Return the [x, y] coordinate for the center point of the cell that contains the specified text.  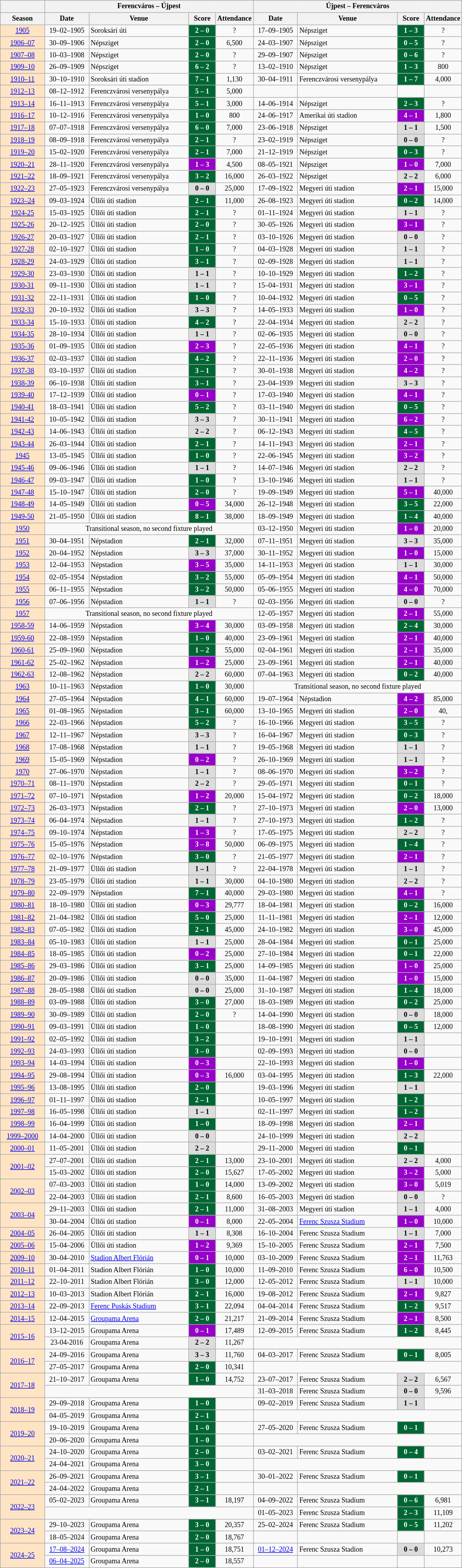
1946-47 [23, 480]
1962-63 [23, 674]
19–08–2012 [276, 1294]
1989–90 [23, 1015]
1942-43 [23, 432]
09–03–1924 [67, 201]
14–09–1985 [276, 966]
1933-34 [23, 322]
Soroksári úti stadion [139, 80]
27–07–2001 [67, 1161]
Soroksári úti [139, 30]
2001–02 [23, 1167]
1969 [23, 759]
1945 [23, 456]
04–10–1980 [276, 881]
14–11–1953 [276, 565]
3,000 [235, 104]
2014–15 [23, 1318]
5 – 0 [202, 917]
1964 [23, 699]
6,500 [235, 43]
15–04–1931 [276, 286]
1941-42 [23, 419]
1929-30 [23, 274]
06–09–1975 [276, 845]
29–09–1907 [276, 55]
1906–07 [23, 43]
26–09–2021 [67, 1476]
1951 [23, 541]
1999–2000 [23, 1137]
17,489 [235, 1331]
1958-59 [23, 626]
2013–14 [23, 1306]
20–09–1986 [67, 978]
18–03–1989 [276, 1002]
29–11–2003 [67, 1209]
01–12–2024 [276, 1550]
30–04–1951 [67, 541]
1937-38 [23, 371]
6,000 [443, 176]
06–12–1943 [276, 432]
10,273 [443, 1550]
1996–97 [23, 1100]
8,600 [235, 1197]
1940-41 [23, 407]
25–09–1960 [67, 650]
2016–17 [23, 1361]
1918–19 [23, 140]
24–03–1907 [276, 43]
1998–99 [23, 1124]
09–06–1946 [67, 468]
16–10–2004 [276, 1233]
20,357 [235, 1525]
19–07–1964 [276, 699]
17–12–1939 [67, 395]
18–05–2024 [67, 1537]
8,500 [443, 1318]
11,763 [443, 1257]
17–09–1922 [276, 189]
27–05–2020 [276, 1428]
02–05–1992 [67, 1039]
1970–71 [23, 784]
2022–23 [23, 1507]
02–10–1927 [67, 249]
15,627 [235, 1172]
29–10–2023 [67, 1525]
8,000 [235, 1222]
11,267 [235, 1343]
1972–73 [23, 808]
14–06–1943 [67, 432]
1948-49 [23, 504]
18–03–1941 [67, 407]
21–09–1977 [67, 869]
23–04–1939 [276, 383]
26–03–1922 [276, 176]
2012–13 [23, 1294]
1985–86 [23, 966]
1919–20 [23, 152]
6,981 [443, 1501]
02–03–1937 [67, 359]
1,800 [443, 115]
2023–24 [23, 1531]
31–08–2003 [276, 1209]
5,019 [443, 1185]
30–04–2004 [67, 1222]
02–04–1961 [276, 650]
1943-44 [23, 444]
1963 [23, 687]
1994–95 [23, 1076]
11,760 [235, 1355]
32,000 [235, 541]
03–10–1937 [67, 371]
22,094 [235, 1306]
18,557 [235, 1561]
12–08–1962 [67, 674]
18–09–1921 [67, 176]
2009–10 [23, 1257]
14–07–1946 [276, 468]
15–03–2002 [67, 1172]
04–03–1928 [276, 249]
1913–14 [23, 104]
15–05–1976 [67, 845]
14–11–1943 [276, 444]
2004–05 [23, 1233]
13–10–1946 [276, 480]
18,751 [235, 1550]
11–05–2001 [67, 1148]
1927-28 [23, 249]
30–01–2022 [276, 1476]
08–12–1912 [67, 91]
24–03–1993 [67, 1052]
24–10–2020 [67, 1452]
06–10–1938 [67, 383]
09–10–1974 [67, 833]
12–04–1953 [67, 565]
22–11–1936 [276, 359]
1987–88 [23, 991]
07–07–1918 [67, 128]
1910–11 [23, 80]
2010–11 [23, 1270]
22–04–2003 [67, 1197]
27–05–2017 [67, 1367]
16–05–2003 [276, 1197]
1938-39 [23, 383]
4,500 [235, 164]
20–04–1952 [67, 553]
22–05–2004 [276, 1222]
1986–87 [23, 978]
29–08–1994 [67, 1076]
21–05–1950 [67, 517]
30–10–1910 [67, 80]
31–03–2018 [276, 1391]
10–04–1932 [276, 298]
1954 [23, 578]
1923–24 [23, 201]
02–09–1993 [276, 1052]
14–04–2000 [67, 1137]
18–09–1998 [276, 1124]
2015–16 [23, 1336]
1949-50 [23, 517]
11,109 [443, 1513]
6,567 [443, 1379]
9,596 [443, 1391]
Ferenc Szusza Stadion [347, 1550]
1978–79 [23, 881]
1953 [23, 565]
23–05–1979 [67, 881]
14–05–1933 [276, 310]
1916–17 [23, 115]
29,777 [235, 905]
Amerikai úti stadion [347, 115]
07–05–1982 [67, 930]
2 – 4 [411, 626]
1984–85 [23, 954]
1950 [23, 529]
12–04–2015 [67, 1318]
1974–75 [23, 833]
30–09–1906 [67, 43]
1990–91 [23, 1027]
10–11–1963 [67, 687]
1 – 7 [411, 80]
13–05–1945 [67, 456]
30–11–1952 [276, 553]
18,197 [235, 1501]
27–10–1984 [276, 954]
01–05–2023 [276, 1513]
11–04–1987 [276, 978]
22–03–1966 [67, 723]
2003–04 [23, 1215]
9,369 [235, 1246]
08–09–1918 [67, 140]
19–05–1968 [276, 748]
16–04–1967 [276, 735]
12–11–1967 [67, 735]
8,308 [235, 1233]
3 – 8 [202, 845]
15–04–2006 [67, 1246]
01–08–1965 [67, 711]
1925-26 [23, 225]
22–04–1978 [276, 869]
1931-32 [23, 298]
23–02–1919 [276, 140]
24–06–1917 [276, 115]
11–11–1981 [276, 917]
03–11–1940 [276, 407]
11–09–2010 [276, 1270]
34,000 [235, 504]
15–10–1933 [67, 322]
8,445 [443, 1331]
23–07–2017 [276, 1379]
2005–06 [23, 1246]
17–09–1905 [276, 30]
21–09–2014 [276, 1318]
1917–18 [23, 128]
18–08–1990 [276, 1027]
28–10–1934 [67, 334]
15–02–1920 [67, 152]
03–09–1988 [67, 1002]
22–05–1936 [276, 347]
01–09–1935 [67, 347]
03–10–2009 [276, 1257]
15–05–1969 [67, 759]
02–10–1976 [67, 857]
22–04–1934 [276, 322]
09–03–1947 [67, 480]
14,752 [235, 1379]
09–03–1991 [67, 1027]
05–02–2023 [67, 1501]
16–10–1966 [276, 723]
1959-60 [23, 638]
2021–22 [23, 1483]
10–12–1916 [67, 115]
02–03–1956 [276, 602]
3 – 4 [202, 626]
22–09–2013 [67, 1306]
1939-40 [23, 395]
12–05–1957 [276, 613]
85,000 [443, 699]
07–03–2003 [67, 1185]
2011–12 [23, 1282]
25–02–1962 [67, 663]
13–09–2002 [276, 1185]
1991–92 [23, 1039]
08–05–1921 [276, 164]
21–05–1977 [276, 857]
9,827 [443, 1294]
18–09–1949 [276, 517]
09–11–1930 [67, 286]
23–06–1918 [276, 128]
30–04–2010 [67, 1257]
29–03–1980 [276, 893]
04–03–2017 [276, 1355]
26–08–1923 [276, 201]
1909–10 [23, 67]
14–06–1959 [67, 626]
20–12–1925 [67, 225]
1970 [23, 772]
9,517 [443, 1306]
1993–94 [23, 1063]
16–05–1998 [67, 1112]
10,341 [235, 1367]
26–03–1973 [67, 808]
22–10–1993 [276, 1063]
24–10–1982 [276, 930]
14–04–1990 [276, 1015]
1995–96 [23, 1087]
1928-29 [23, 261]
2017–18 [23, 1385]
2024–25 [23, 1556]
1975–76 [23, 845]
07–10–1971 [67, 796]
4 – 5 [411, 432]
1997–98 [23, 1112]
1961-62 [23, 663]
7,500 [443, 1246]
14–06–1914 [276, 104]
1930-31 [23, 286]
04–04–2014 [276, 1306]
21–10–2017 [67, 1379]
22–06–1945 [276, 456]
22–08–1959 [67, 638]
19–10–2019 [67, 1428]
24–03–1929 [67, 261]
08–06–1970 [276, 772]
1956 [23, 602]
8,005 [443, 1355]
26–09–1909 [67, 67]
15–10–2005 [276, 1246]
1983–84 [23, 942]
2000–01 [23, 1148]
06–04–2025 [67, 1561]
13–12–2015 [67, 1331]
24–10–1999 [276, 1137]
24–04–2022 [67, 1489]
01–04–2011 [67, 1270]
14–05–1949 [67, 504]
1935-36 [23, 347]
05–09–1954 [276, 578]
03–02–2021 [276, 1452]
23–10–2001 [276, 1161]
70,000 [443, 589]
1979–80 [23, 893]
1945-46 [23, 468]
27,000 [235, 1002]
28–05–1988 [67, 991]
1952 [23, 553]
1921–22 [23, 176]
04–09–2022 [276, 1501]
27–05–1964 [67, 699]
06–11–1955 [67, 589]
1968 [23, 748]
40, [443, 711]
1960-61 [23, 650]
1924-25 [23, 213]
03–09–1958 [276, 626]
1926-27 [23, 237]
1934-35 [23, 334]
30–04–1911 [276, 80]
05–06–1955 [276, 589]
10–10–1929 [276, 274]
1957 [23, 613]
1981–82 [23, 917]
0 – 4 [411, 1452]
27–05–1923 [67, 189]
17–05–1975 [276, 833]
21–12–1919 [276, 152]
18–05–1985 [67, 954]
29–09–2018 [67, 1404]
25–02–2024 [276, 1525]
17–03–1940 [276, 395]
1988–89 [23, 1002]
21–04–1982 [67, 917]
24–04–2021 [67, 1464]
1973–74 [23, 820]
Ferenc Puskás Stadium [139, 1306]
29–11–2000 [276, 1148]
17–08–2024 [67, 1550]
19–02–1905 [67, 30]
2018–19 [23, 1410]
21,217 [235, 1318]
26–10–1969 [276, 759]
Season [23, 19]
26–03–1944 [67, 444]
07–06–1956 [67, 602]
17–05–2002 [276, 1172]
07–04–1963 [276, 674]
03–04–1995 [276, 1076]
1976–77 [23, 857]
4 – 0 [411, 589]
2020–21 [23, 1458]
1965 [23, 711]
15–03–1925 [67, 213]
1947-48 [23, 493]
1967 [23, 735]
1905 [23, 30]
1932-33 [23, 310]
23–03–1930 [67, 274]
10–05–1942 [67, 419]
1992–93 [23, 1052]
08–11–1970 [67, 784]
20–10–1932 [67, 310]
30–11–1941 [276, 419]
38,000 [235, 517]
28–04–1984 [276, 942]
02–06–1935 [276, 334]
29–03–1986 [67, 966]
02–09–1928 [276, 261]
02–05–1954 [67, 578]
1907–08 [23, 55]
16–04–1999 [67, 1124]
30–01–1938 [276, 371]
1982–83 [23, 930]
01–11–1924 [276, 213]
04–05–2019 [67, 1416]
07–11–1951 [276, 541]
Újpest – Ferencváros [358, 6]
09–02–2019 [276, 1404]
19–09–1949 [276, 493]
22–11–1931 [67, 298]
1,130 [235, 80]
10–03–1908 [67, 55]
19–10–1991 [276, 1039]
18,767 [235, 1537]
8 – 1 [202, 517]
17–08–1968 [67, 748]
29–05–1971 [276, 784]
10–05–1997 [276, 1100]
20–06–2020 [67, 1440]
13–08–1995 [67, 1087]
15–04–1972 [276, 796]
27–06–1970 [67, 772]
20–03–1927 [67, 237]
12–05–2012 [276, 1282]
37,000 [235, 553]
19–03–1996 [276, 1087]
05–10–1983 [67, 942]
11,202 [443, 1525]
18–04–1981 [276, 905]
03–10–1926 [276, 237]
01–11–1997 [67, 1100]
1971–72 [23, 796]
14–03–1994 [67, 1063]
13–02–1910 [276, 67]
03–12–1950 [276, 529]
31–10–1987 [276, 991]
1966 [23, 723]
1980–81 [23, 905]
2002–03 [23, 1191]
1977–78 [23, 869]
06–04–1974 [67, 820]
18–10–1980 [67, 905]
13–10–1965 [276, 711]
24–09–2016 [67, 1355]
26–04–2005 [67, 1233]
1922–23 [23, 189]
1920–21 [23, 164]
22–09–1979 [67, 893]
12–09–2015 [276, 1331]
10–03–2013 [67, 1294]
1912–13 [23, 91]
2019–20 [23, 1434]
1955 [23, 589]
26–12–1948 [276, 504]
15–10–1947 [67, 493]
16–11–1913 [67, 104]
30–05–1926 [276, 225]
30–09–1989 [67, 1015]
23-04-2016 [67, 1343]
1936-37 [23, 359]
1,500 [443, 128]
02–11–1997 [276, 1112]
10,500 [443, 1270]
22–10–2011 [67, 1282]
Ferencváros – Újpest [149, 6]
28–11–1920 [67, 164]
